Extract the (x, y) coordinate from the center of the cell holding the provided text.  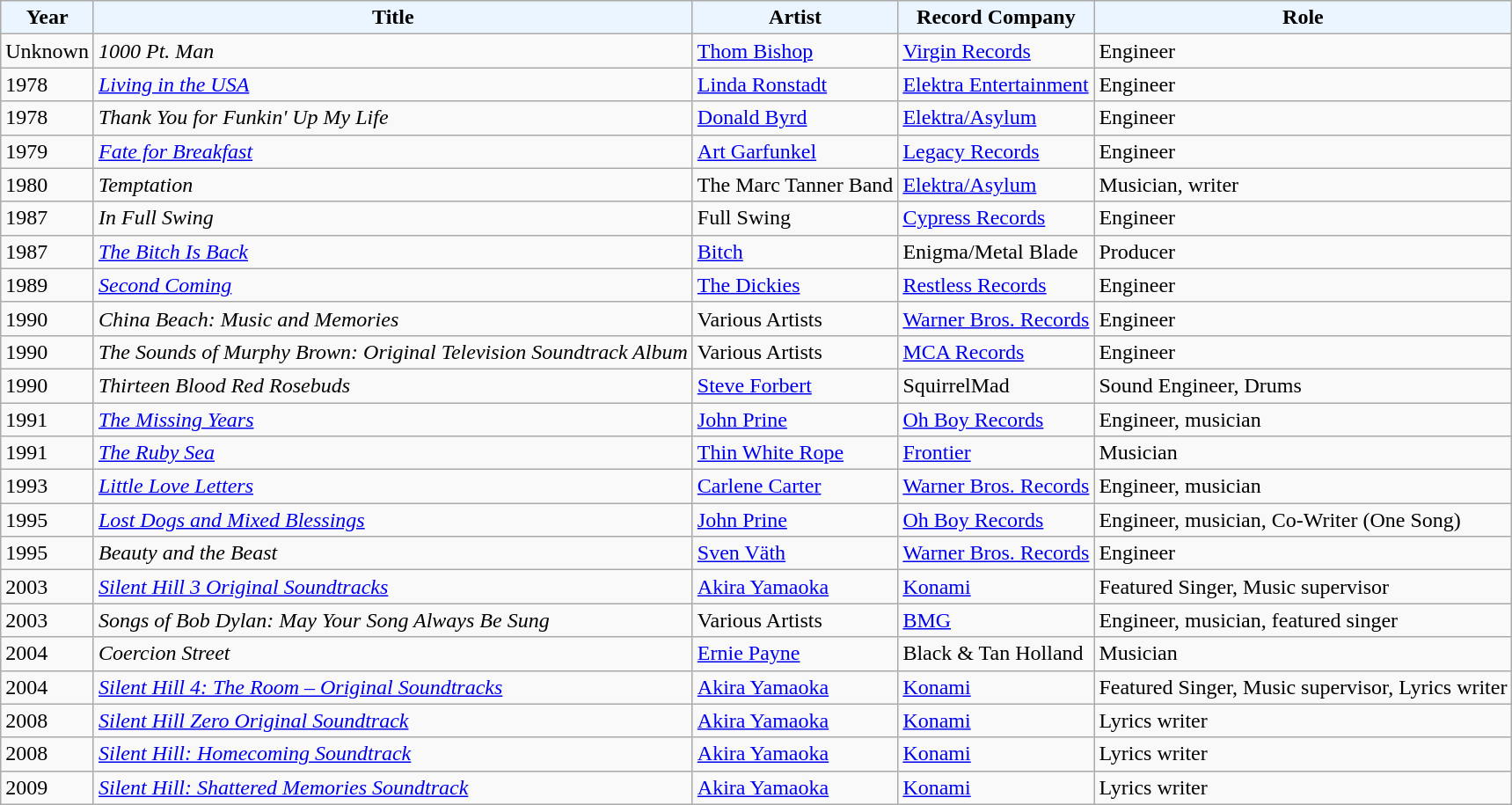
Role (1304, 18)
Temptation (392, 185)
Thank You for Funkin' Up My Life (392, 118)
Featured Singer, Music supervisor, Lyrics writer (1304, 687)
1000 Pt. Man (392, 51)
Title (392, 18)
Silent Hill 3 Original Soundtracks (392, 587)
Engineer, musician, Co-Writer (One Song) (1304, 520)
Silent Hill 4: The Room – Original Soundtracks (392, 687)
Black & Tan Holland (996, 654)
In Full Swing (392, 218)
The Dickies (795, 285)
Little Love Letters (392, 487)
Virgin Records (996, 51)
Cypress Records (996, 218)
Enigma/Metal Blade (996, 252)
1993 (47, 487)
Producer (1304, 252)
Coercion Street (392, 654)
Record Company (996, 18)
1980 (47, 185)
China Beach: Music and Memories (392, 318)
Ernie Payne (795, 654)
Unknown (47, 51)
MCA Records (996, 352)
Frontier (996, 453)
2009 (47, 787)
Engineer, musician, featured singer (1304, 620)
Beauty and the Beast (392, 553)
Linda Ronstadt (795, 84)
Artist (795, 18)
BMG (996, 620)
Donald Byrd (795, 118)
Art Garfunkel (795, 151)
SquirrelMad (996, 385)
The Marc Tanner Band (795, 185)
Full Swing (795, 218)
Silent Hill: Homecoming Soundtrack (392, 754)
1989 (47, 285)
Silent Hill: Shattered Memories Soundtrack (392, 787)
Living in the USA (392, 84)
Musician, writer (1304, 185)
The Bitch Is Back (392, 252)
Thin White Rope (795, 453)
Carlene Carter (795, 487)
Silent Hill Zero Original Soundtrack (392, 721)
Restless Records (996, 285)
Second Coming (392, 285)
Legacy Records (996, 151)
Bitch (795, 252)
Songs of Bob Dylan: May Your Song Always Be Sung (392, 620)
Featured Singer, Music supervisor (1304, 587)
Lost Dogs and Mixed Blessings (392, 520)
Thirteen Blood Red Rosebuds (392, 385)
Thom Bishop (795, 51)
Sound Engineer, Drums (1304, 385)
Steve Forbert (795, 385)
The Ruby Sea (392, 453)
Elektra Entertainment (996, 84)
1979 (47, 151)
Fate for Breakfast (392, 151)
The Sounds of Murphy Brown: Original Television Soundtrack Album (392, 352)
Sven Väth (795, 553)
Year (47, 18)
The Missing Years (392, 420)
